Provide the (X, Y) coordinate of the cell's center where the given text is located.  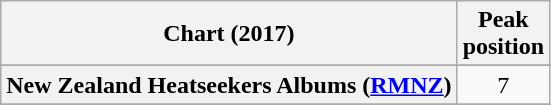
Chart (2017) (229, 34)
7 (503, 85)
Peak position (503, 34)
New Zealand Heatseekers Albums (RMNZ) (229, 85)
